Extract the (x, y) coordinate from the center of the cell holding the provided text.  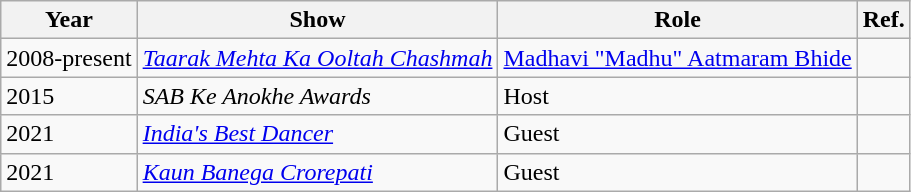
Madhavi "Madhu" Aatmaram Bhide (678, 58)
Taarak Mehta Ka Ooltah Chashmah (318, 58)
Host (678, 96)
Show (318, 20)
India's Best Dancer (318, 134)
Year (69, 20)
2008-present (69, 58)
2015 (69, 96)
SAB Ke Anokhe Awards (318, 96)
Role (678, 20)
Kaun Banega Crorepati (318, 172)
Ref. (884, 20)
